Identify which cell holds the provided text, then report its [x, y] central coordinate. 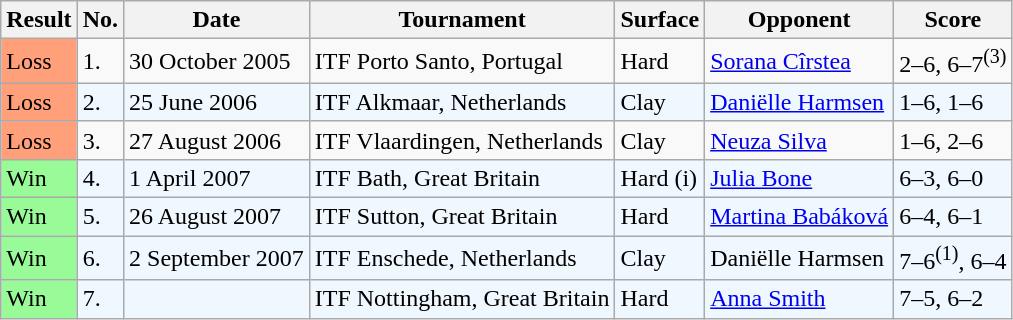
1. [100, 62]
Tournament [462, 20]
ITF Enschede, Netherlands [462, 258]
6–4, 6–1 [953, 217]
ITF Porto Santo, Portugal [462, 62]
2–6, 6–7(3) [953, 62]
1 April 2007 [217, 178]
4. [100, 178]
Anna Smith [800, 299]
1–6, 2–6 [953, 140]
25 June 2006 [217, 102]
ITF Nottingham, Great Britain [462, 299]
Result [39, 20]
Julia Bone [800, 178]
7. [100, 299]
2 September 2007 [217, 258]
Martina Babáková [800, 217]
26 August 2007 [217, 217]
Hard (i) [660, 178]
Score [953, 20]
Surface [660, 20]
ITF Bath, Great Britain [462, 178]
5. [100, 217]
ITF Alkmaar, Netherlands [462, 102]
27 August 2006 [217, 140]
No. [100, 20]
2. [100, 102]
6–3, 6–0 [953, 178]
6. [100, 258]
ITF Vlaardingen, Netherlands [462, 140]
Date [217, 20]
Sorana Cîrstea [800, 62]
3. [100, 140]
30 October 2005 [217, 62]
Opponent [800, 20]
Neuza Silva [800, 140]
ITF Sutton, Great Britain [462, 217]
1–6, 1–6 [953, 102]
7–5, 6–2 [953, 299]
7–6(1), 6–4 [953, 258]
